Identify which cell holds the provided text, then report its [X, Y] central coordinate. 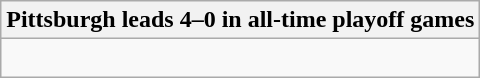
Pittsburgh leads 4–0 in all-time playoff games [240, 20]
